Capture the cell that displays the provided text and extract its (X, Y) central coordinate. 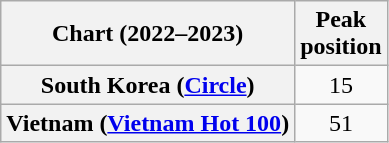
Peakposition (341, 34)
South Korea (Circle) (148, 85)
15 (341, 85)
Vietnam (Vietnam Hot 100) (148, 123)
Chart (2022–2023) (148, 34)
51 (341, 123)
